Return (x, y) of the center of cell containing provided text 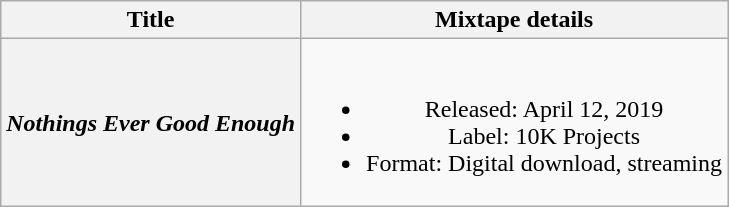
Mixtape details (514, 20)
Released: April 12, 2019Label: 10K ProjectsFormat: Digital download, streaming (514, 122)
Nothings Ever Good Enough (151, 122)
Title (151, 20)
